Search for the cell housing the specified text and yield its (x, y) center coordinate. 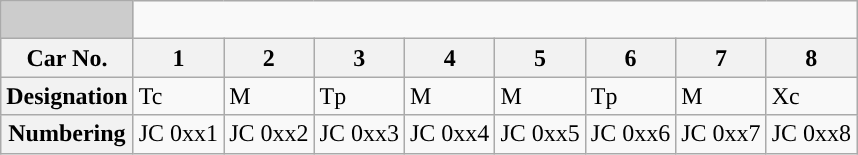
JC 0xx6 (630, 134)
Car No. (67, 58)
JC 0xx8 (811, 134)
Designation (67, 96)
Tc (178, 96)
JC 0xx3 (359, 134)
JC 0xx4 (449, 134)
JC 0xx7 (721, 134)
4 (449, 58)
3 (359, 58)
JC 0xx2 (269, 134)
2 (269, 58)
Numbering (67, 134)
JC 0xx5 (540, 134)
1 (178, 58)
5 (540, 58)
7 (721, 58)
8 (811, 58)
JC 0xx1 (178, 134)
Xc (811, 96)
6 (630, 58)
